Detect which cell encompasses the target text, then output its (x, y) center coordinate. 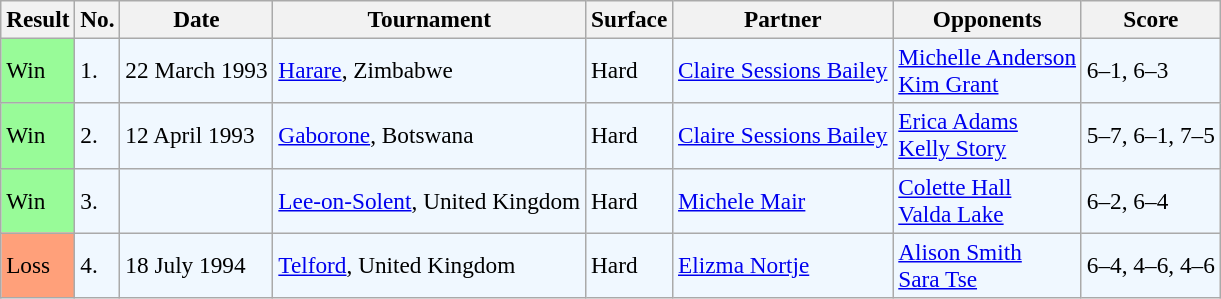
Tournament (430, 19)
6–4, 4–6, 4–6 (1150, 264)
Partner (783, 19)
18 July 1994 (196, 264)
5–7, 6–1, 7–5 (1150, 136)
Michelle Anderson Kim Grant (988, 70)
2. (98, 136)
Telford, United Kingdom (430, 264)
22 March 1993 (196, 70)
Lee-on-Solent, United Kingdom (430, 200)
Michele Mair (783, 200)
Harare, Zimbabwe (430, 70)
6–1, 6–3 (1150, 70)
Colette Hall Valda Lake (988, 200)
3. (98, 200)
1. (98, 70)
6–2, 6–4 (1150, 200)
Loss (38, 264)
4. (98, 264)
Alison Smith Sara Tse (988, 264)
Result (38, 19)
Gaborone, Botswana (430, 136)
Elizma Nortje (783, 264)
Surface (630, 19)
12 April 1993 (196, 136)
Erica Adams Kelly Story (988, 136)
Score (1150, 19)
Date (196, 19)
Opponents (988, 19)
No. (98, 19)
